Capture the cell that displays the provided text and extract its [x, y] central coordinate. 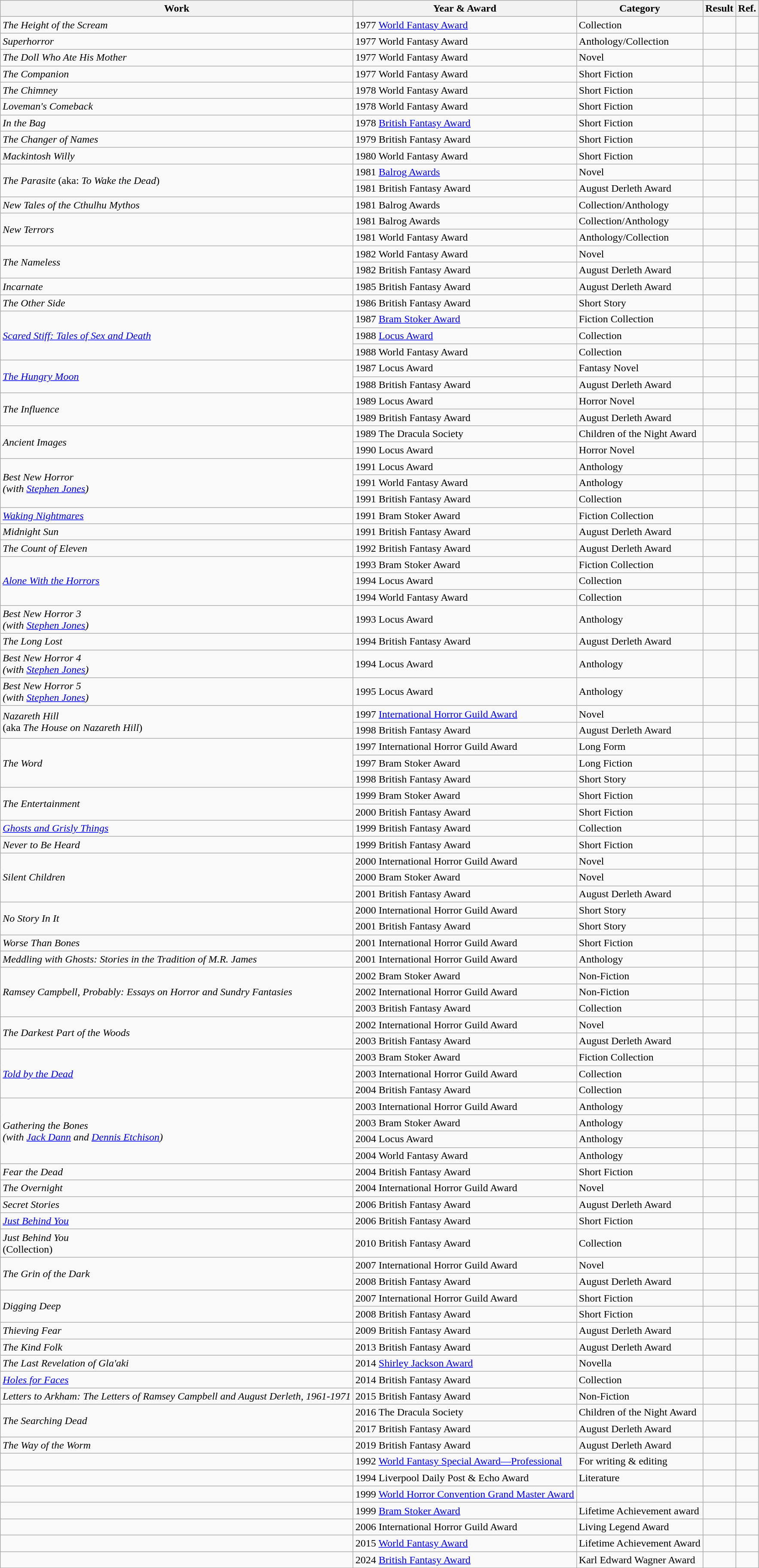
1987 Bram Stoker Award [465, 319]
1989 Locus Award [465, 401]
2014 British Fantasy Award [465, 1380]
2015 British Fantasy Award [465, 1396]
The Kind Folk [177, 1347]
Lifetime Achievement Award [640, 1543]
1991 Bram Stoker Award [465, 516]
1995 Locus Award [465, 692]
The Parasite (aka: To Wake the Dead) [177, 180]
Ref. [747, 9]
2024 British Fantasy Award [465, 1559]
1990 Locus Award [465, 450]
1999 World Horror Convention Grand Master Award [465, 1494]
1982 World Fantasy Award [465, 254]
1989 British Fantasy Award [465, 417]
The Long Lost [177, 642]
The Companion [177, 74]
The Hungry Moon [177, 376]
Letters to Arkham: The Letters of Ramsey Campbell and August Derleth, 1961-1971 [177, 1396]
The Nameless [177, 262]
Alone With the Horrors [177, 581]
The Changer of Names [177, 139]
The Grin of the Dark [177, 1273]
2014 Shirley Jackson Award [465, 1363]
Incarnate [177, 287]
1994 World Fantasy Award [465, 597]
1994 British Fantasy Award [465, 642]
New Terrors [177, 229]
Best New Horror 3(with Stephen Jones) [177, 620]
1981 British Fantasy Award [465, 188]
1997 Bram Stoker Award [465, 763]
1989 The Dracula Society [465, 434]
1981 World Fantasy Award [465, 238]
1986 British Fantasy Award [465, 303]
Category [640, 9]
1993 Locus Award [465, 620]
Novella [640, 1363]
2013 British Fantasy Award [465, 1347]
Best New Horror 4(with Stephen Jones) [177, 663]
Fantasy Novel [640, 368]
1988 Locus Award [465, 336]
The Searching Dead [177, 1421]
The Count of Eleven [177, 548]
Just Behind You [177, 1221]
2019 British Fantasy Award [465, 1445]
The Other Side [177, 303]
Ghosts and Grisly Things [177, 828]
The Height of the Scream [177, 25]
1994 Liverpool Daily Post & Echo Award [465, 1478]
Told by the Dead [177, 1074]
1988 British Fantasy Award [465, 385]
Digging Deep [177, 1306]
2000 Bram Stoker Award [465, 877]
2015 World Fantasy Award [465, 1543]
Scared Stiff: Tales of Sex and Death [177, 336]
2006 International Horror Guild Award [465, 1527]
2000 British Fantasy Award [465, 812]
1985 British Fantasy Award [465, 287]
Ramsey Campbell, Probably: Essays on Horror and Sundry Fantasies [177, 992]
The Influence [177, 409]
2004 International Horror Guild Award [465, 1188]
Superhorror [177, 41]
2004 Locus Award [465, 1139]
Just Behind You(Collection) [177, 1243]
Nazareth Hill(aka The House on Nazareth Hill) [177, 722]
The Doll Who Ate His Mother [177, 58]
1991 World Fantasy Award [465, 483]
1978 British Fantasy Award [465, 123]
2016 The Dracula Society [465, 1412]
Secret Stories [177, 1204]
Year & Award [465, 9]
1987 Locus Award [465, 368]
2010 British Fantasy Award [465, 1243]
Never to Be Heard [177, 845]
Meddling with Ghosts: Stories in the Tradition of M.R. James [177, 959]
Midnight Sun [177, 532]
New Tales of the Cthulhu Mythos [177, 205]
The Entertainment [177, 804]
Ancient Images [177, 442]
The Way of the Worm [177, 1445]
1982 British Fantasy Award [465, 270]
Best New Horror 5(with Stephen Jones) [177, 692]
For writing & editing [640, 1461]
Loveman's Comeback [177, 107]
The Last Revelation of Gla'aki [177, 1363]
2017 British Fantasy Award [465, 1429]
Work [177, 9]
Thieving Fear [177, 1331]
1988 World Fantasy Award [465, 352]
Gathering the Bones(with Jack Dann and Dennis Etchison) [177, 1131]
1993 Bram Stoker Award [465, 565]
1980 World Fantasy Award [465, 156]
Silent Children [177, 877]
The Overnight [177, 1188]
1979 British Fantasy Award [465, 139]
Long Fiction [640, 763]
Karl Edward Wagner Award [640, 1559]
Worse Than Bones [177, 943]
Result [719, 9]
2002 Bram Stoker Award [465, 975]
Literature [640, 1478]
The Darkest Part of the Woods [177, 1033]
2004 World Fantasy Award [465, 1155]
Mackintosh Willy [177, 156]
The Word [177, 763]
2009 British Fantasy Award [465, 1331]
Holes for Faces [177, 1380]
1991 Locus Award [465, 466]
In the Bag [177, 123]
1992 World Fantasy Special Award—Professional [465, 1461]
Best New Horror(with Stephen Jones) [177, 483]
Fear the Dead [177, 1172]
The Chimney [177, 90]
1992 British Fantasy Award [465, 548]
No Story In It [177, 918]
Waking Nightmares [177, 516]
Lifetime Achievement award [640, 1510]
Living Legend Award [640, 1527]
Long Form [640, 746]
